Identify which cell holds the provided text, then report its [X, Y] central coordinate. 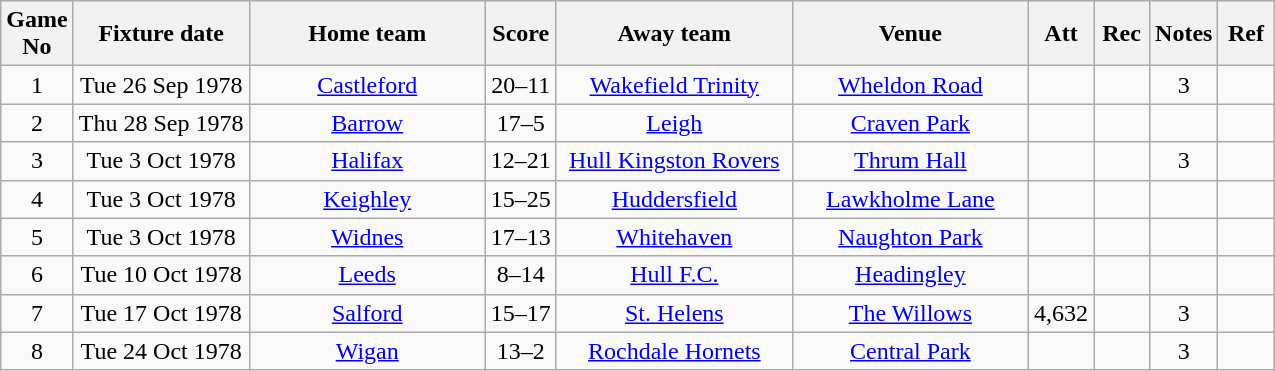
Huddersfield [674, 199]
Tue 17 Oct 1978 [161, 313]
Salford [367, 313]
Barrow [367, 123]
Halifax [367, 161]
17–5 [520, 123]
Hull F.C. [674, 275]
4 [37, 199]
12–21 [520, 161]
Tue 24 Oct 1978 [161, 351]
8–14 [520, 275]
1 [37, 85]
Game No [37, 34]
Thrum Hall [910, 161]
Keighley [367, 199]
Att [1060, 34]
Lawkholme Lane [910, 199]
Venue [910, 34]
Score [520, 34]
Rochdale Hornets [674, 351]
13–2 [520, 351]
6 [37, 275]
4,632 [1060, 313]
Wakefield Trinity [674, 85]
15–17 [520, 313]
Thu 28 Sep 1978 [161, 123]
20–11 [520, 85]
Wigan [367, 351]
17–13 [520, 237]
Leeds [367, 275]
Hull Kingston Rovers [674, 161]
Craven Park [910, 123]
St. Helens [674, 313]
2 [37, 123]
Wheldon Road [910, 85]
15–25 [520, 199]
Tue 26 Sep 1978 [161, 85]
The Willows [910, 313]
8 [37, 351]
Leigh [674, 123]
Fixture date [161, 34]
Notes [1184, 34]
Naughton Park [910, 237]
Ref [1246, 34]
Widnes [367, 237]
7 [37, 313]
Castleford [367, 85]
Tue 10 Oct 1978 [161, 275]
Whitehaven [674, 237]
Away team [674, 34]
5 [37, 237]
Headingley [910, 275]
Rec [1122, 34]
Central Park [910, 351]
Home team [367, 34]
